Find where the given text appears and provide that cell's center as (X, Y) coordinate. 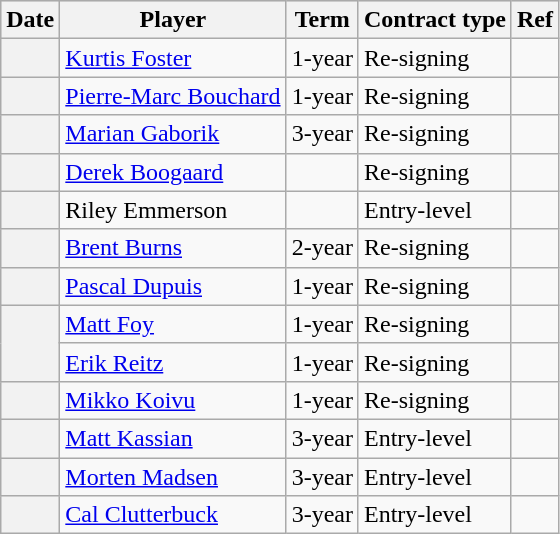
Derek Boogaard (173, 172)
Riley Emmerson (173, 210)
Erik Reitz (173, 362)
Matt Foy (173, 324)
Contract type (434, 20)
Morten Madsen (173, 477)
Pascal Dupuis (173, 286)
Ref (534, 20)
Brent Burns (173, 248)
Matt Kassian (173, 438)
Pierre-Marc Bouchard (173, 96)
Mikko Koivu (173, 400)
Marian Gaborik (173, 134)
Kurtis Foster (173, 58)
Date (30, 20)
Cal Clutterbuck (173, 515)
Term (322, 20)
2-year (322, 248)
Player (173, 20)
